Return the (X, Y) coordinate for the center point of the cell that contains the specified text.  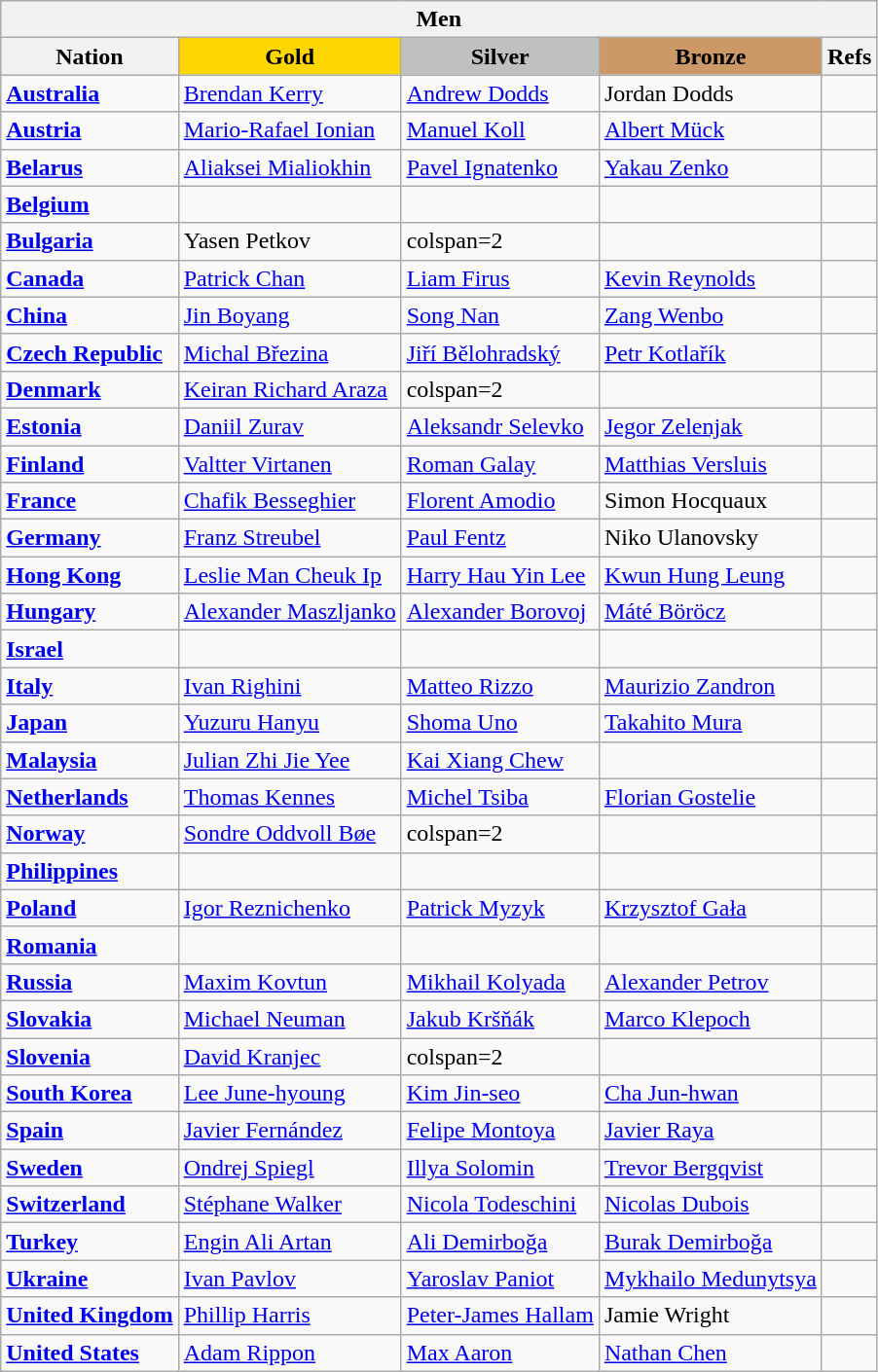
Mikhail Kolyada (500, 982)
Hungary (90, 612)
Brendan Kerry (290, 93)
Nicola Todeschini (500, 1205)
Roman Galay (500, 464)
Maxim Kovtun (290, 982)
Michal Březina (290, 352)
Matteo Rizzo (500, 686)
Estonia (90, 426)
Michel Tsiba (500, 797)
Javier Fernández (290, 1131)
Yaroslav Paniot (500, 1279)
Patrick Chan (290, 278)
Keiran Richard Araza (290, 389)
Pavel Ignatenko (500, 167)
Alexander Borovoj (500, 612)
Simon Hocquaux (711, 501)
Yakau Zenko (711, 167)
Kai Xiang Chew (500, 760)
Petr Kotlařík (711, 352)
Philippines (90, 871)
Kim Jin-seo (500, 1094)
Romania (90, 945)
Andrew Dodds (500, 93)
Jamie Wright (711, 1316)
Jegor Zelenjak (711, 426)
Yuzuru Hanyu (290, 723)
Takahito Mura (711, 723)
Gold (290, 56)
Igor Reznichenko (290, 908)
Turkey (90, 1242)
Adam Rippon (290, 1353)
United Kingdom (90, 1316)
Kevin Reynolds (711, 278)
Japan (90, 723)
Harry Hau Yin Lee (500, 575)
United States (90, 1353)
Ivan Pavlov (290, 1279)
Alexander Maszljanko (290, 612)
Jiří Bělohradský (500, 352)
Julian Zhi Jie Yee (290, 760)
Leslie Man Cheuk Ip (290, 575)
Bronze (711, 56)
Illya Solomin (500, 1168)
Peter-James Hallam (500, 1316)
Chafik Besseghier (290, 501)
Malaysia (90, 760)
Engin Ali Artan (290, 1242)
Mario-Rafael Ionian (290, 130)
Ukraine (90, 1279)
Matthias Versluis (711, 464)
Patrick Myzyk (500, 908)
Austria (90, 130)
Liam Firus (500, 278)
Sweden (90, 1168)
Michael Neuman (290, 1019)
Valtter Virtanen (290, 464)
Switzerland (90, 1205)
Jordan Dodds (711, 93)
Ivan Righini (290, 686)
France (90, 501)
Canada (90, 278)
Nicolas Dubois (711, 1205)
Song Nan (500, 315)
Florian Gostelie (711, 797)
Silver (500, 56)
Netherlands (90, 797)
Máté Böröcz (711, 612)
Max Aaron (500, 1353)
Stéphane Walker (290, 1205)
Denmark (90, 389)
Spain (90, 1131)
Poland (90, 908)
Felipe Montoya (500, 1131)
Nathan Chen (711, 1353)
Krzysztof Gała (711, 908)
Men (439, 19)
Shoma Uno (500, 723)
Albert Mück (711, 130)
Norway (90, 834)
Aliaksei Mialiokhin (290, 167)
Nation (90, 56)
Bulgaria (90, 241)
Australia (90, 93)
Daniil Zurav (290, 426)
Kwun Hung Leung (711, 575)
Refs (849, 56)
Israel (90, 649)
Trevor Bergqvist (711, 1168)
Florent Amodio (500, 501)
Cha Jun-hwan (711, 1094)
Belgium (90, 204)
Franz Streubel (290, 538)
Mykhailo Medunytsya (711, 1279)
Yasen Petkov (290, 241)
Javier Raya (711, 1131)
Alexander Petrov (711, 982)
Aleksandr Selevko (500, 426)
Maurizio Zandron (711, 686)
Lee June-hyoung (290, 1094)
Ali Demirboğa (500, 1242)
Marco Klepoch (711, 1019)
Czech Republic (90, 352)
Manuel Koll (500, 130)
Russia (90, 982)
Niko Ulanovsky (711, 538)
Belarus (90, 167)
Sondre Oddvoll Bøe (290, 834)
Phillip Harris (290, 1316)
China (90, 315)
Thomas Kennes (290, 797)
David Kranjec (290, 1056)
Italy (90, 686)
Germany (90, 538)
Paul Fentz (500, 538)
Burak Demirboğa (711, 1242)
Hong Kong (90, 575)
Slovakia (90, 1019)
Finland (90, 464)
South Korea (90, 1094)
Zang Wenbo (711, 315)
Jakub Kršňák (500, 1019)
Slovenia (90, 1056)
Jin Boyang (290, 315)
Ondrej Spiegl (290, 1168)
